Provide the [x, y] coordinate of the cell's center where the given text is located.  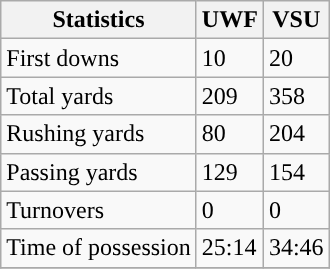
Turnovers [99, 210]
20 [296, 58]
10 [230, 58]
Total yards [99, 96]
34:46 [296, 248]
Time of possession [99, 248]
VSU [296, 20]
Statistics [99, 20]
Passing yards [99, 172]
204 [296, 134]
First downs [99, 58]
129 [230, 172]
209 [230, 96]
80 [230, 134]
Rushing yards [99, 134]
154 [296, 172]
UWF [230, 20]
25:14 [230, 248]
358 [296, 96]
